Return (X, Y) of the center of cell containing provided text 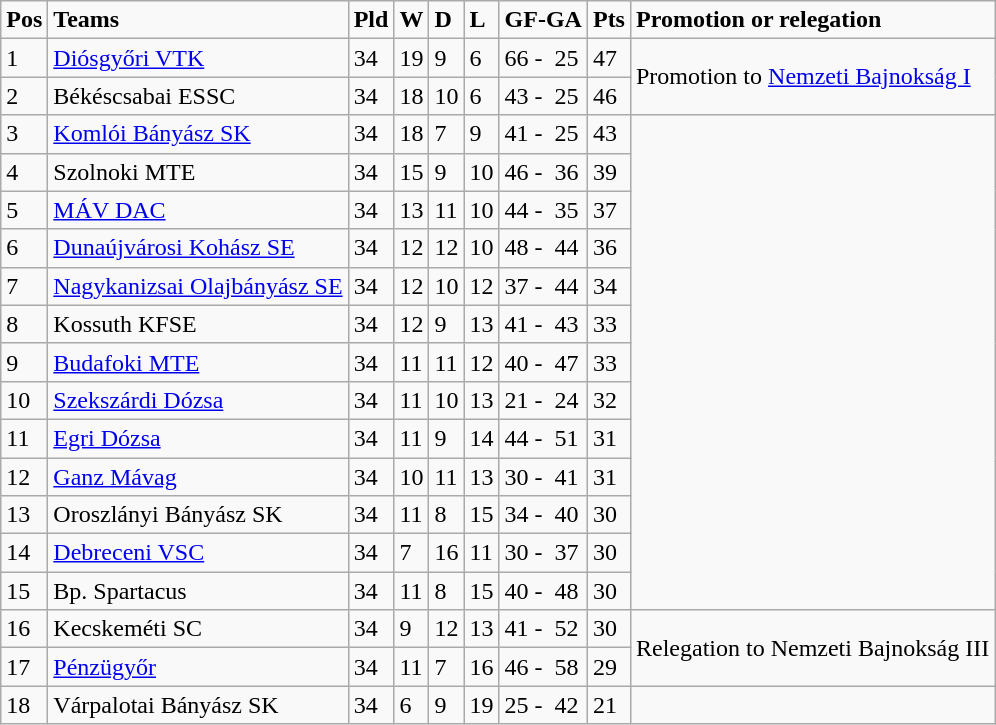
Teams (198, 20)
Békéscsabai ESSC (198, 96)
Várpalotai Bányász SK (198, 705)
25 - 42 (543, 705)
Oroszlányi Bányász SK (198, 515)
Pts (608, 20)
Pld (371, 20)
46 - 58 (543, 667)
47 (608, 58)
41 - 52 (543, 629)
30 - 41 (543, 477)
Szolnoki MTE (198, 172)
Relegation to Nemzeti Bajnokság III (812, 648)
Promotion or relegation (812, 20)
40 - 47 (543, 362)
Budafoki MTE (198, 362)
40 - 48 (543, 591)
2 (24, 96)
D (446, 20)
46 - 36 (543, 172)
Pénzügyőr (198, 667)
MÁV DAC (198, 210)
48 - 44 (543, 248)
43 (608, 134)
L (482, 20)
Pos (24, 20)
Kossuth KFSE (198, 324)
Ganz Mávag (198, 477)
4 (24, 172)
17 (24, 667)
Szekszárdi Dózsa (198, 400)
29 (608, 667)
43 - 25 (543, 96)
Komlói Bányász SK (198, 134)
Diósgyőri VTK (198, 58)
37 - 44 (543, 286)
44 - 35 (543, 210)
3 (24, 134)
46 (608, 96)
44 - 51 (543, 438)
36 (608, 248)
39 (608, 172)
37 (608, 210)
5 (24, 210)
32 (608, 400)
W (412, 20)
41 - 43 (543, 324)
Dunaújvárosi Kohász SE (198, 248)
Bp. Spartacus (198, 591)
21 - 24 (543, 400)
66 - 25 (543, 58)
21 (608, 705)
Promotion to Nemzeti Bajnokság I (812, 77)
41 - 25 (543, 134)
Egri Dózsa (198, 438)
Nagykanizsai Olajbányász SE (198, 286)
34 - 40 (543, 515)
1 (24, 58)
Kecskeméti SC (198, 629)
Debreceni VSC (198, 553)
GF-GA (543, 20)
30 - 37 (543, 553)
